Output the (x, y) coordinate of the center of the cell containing the given text.  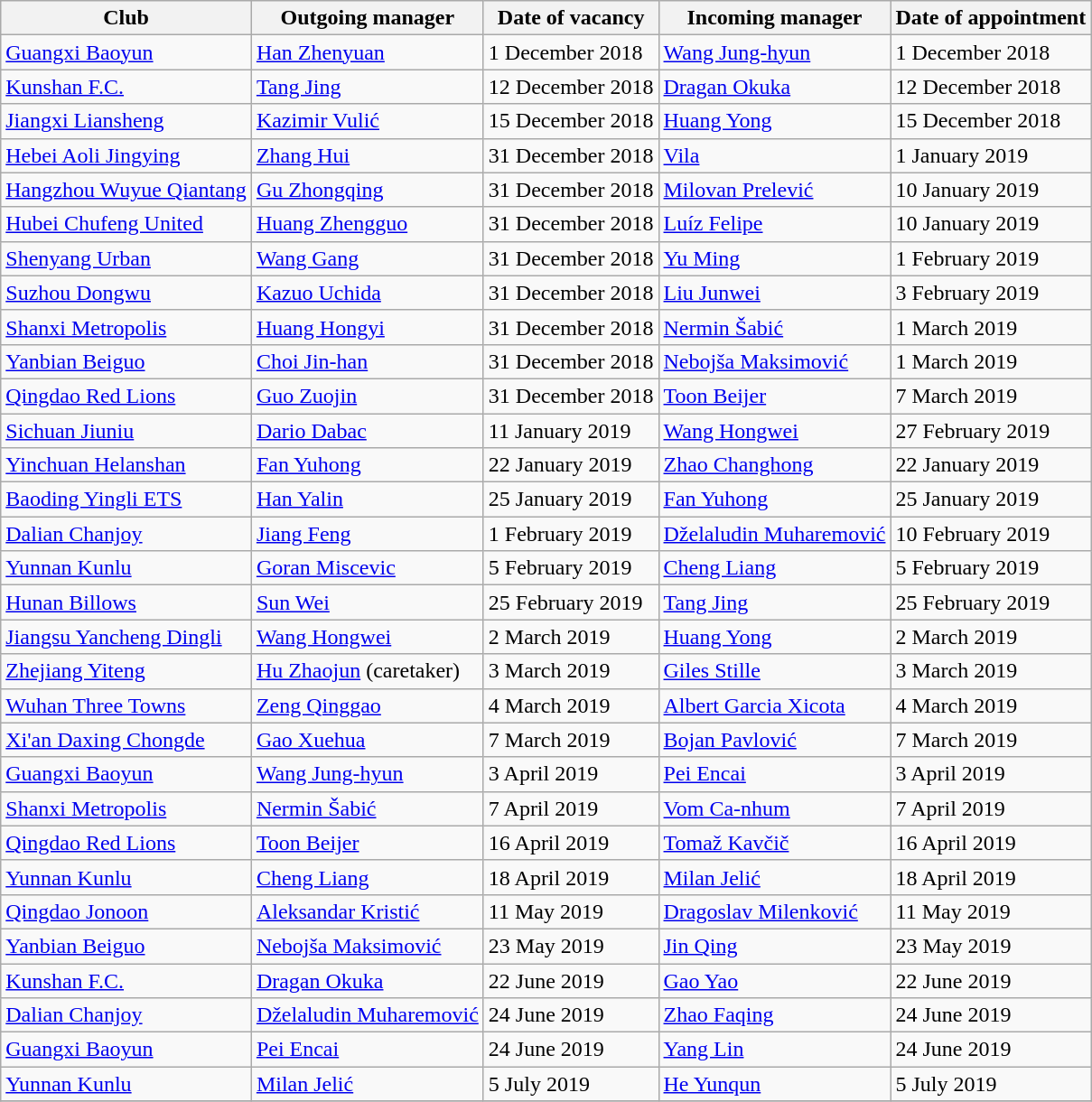
Dragoslav Milenković (775, 911)
Zhao Faqing (775, 1015)
Han Yalin (367, 500)
Hu Zhaojun (caretaker) (367, 671)
Jiangsu Yancheng Dingli (126, 637)
Choi Jin-han (367, 361)
Luíz Felipe (775, 224)
Han Zhenyuan (367, 52)
27 February 2019 (991, 431)
Yang Lin (775, 1050)
Hangzhou Wuyue Qiantang (126, 190)
Xi'an Daxing Chongde (126, 740)
Albert Garcia Xicota (775, 705)
Baoding Yingli ETS (126, 500)
Qingdao Jonoon (126, 911)
Zhao Changhong (775, 465)
Sichuan Jiuniu (126, 431)
Hebei Aoli Jingying (126, 155)
Gao Yao (775, 980)
Zhang Hui (367, 155)
He Yunqun (775, 1084)
Yinchuan Helanshan (126, 465)
Hunan Billows (126, 602)
Huang Hongyi (367, 327)
Incoming manager (775, 18)
Milovan Prelević (775, 190)
Suzhou Dongwu (126, 293)
Date of appointment (991, 18)
Gu Zhongqing (367, 190)
Date of vacancy (571, 18)
Vom Ca-nhum (775, 808)
Bojan Pavlović (775, 740)
Tomaž Kavčič (775, 843)
Aleksandar Kristić (367, 911)
Liu Junwei (775, 293)
Huang Zhengguo (367, 224)
Goran Miscevic (367, 568)
Kazimir Vulić (367, 121)
Jiangxi Liansheng (126, 121)
Sun Wei (367, 602)
Jin Qing (775, 946)
Outgoing manager (367, 18)
10 February 2019 (991, 534)
Yu Ming (775, 258)
Kazuo Uchida (367, 293)
Zeng Qinggao (367, 705)
Wuhan Three Towns (126, 705)
Zhejiang Yiteng (126, 671)
1 January 2019 (991, 155)
11 January 2019 (571, 431)
3 February 2019 (991, 293)
Club (126, 18)
Hubei Chufeng United (126, 224)
Vila (775, 155)
Giles Stille (775, 671)
Jiang Feng (367, 534)
Wang Gang (367, 258)
Dario Dabac (367, 431)
Gao Xuehua (367, 740)
Guo Zuojin (367, 396)
Shenyang Urban (126, 258)
